Find where the given text appears and provide that cell's center as (X, Y) coordinate. 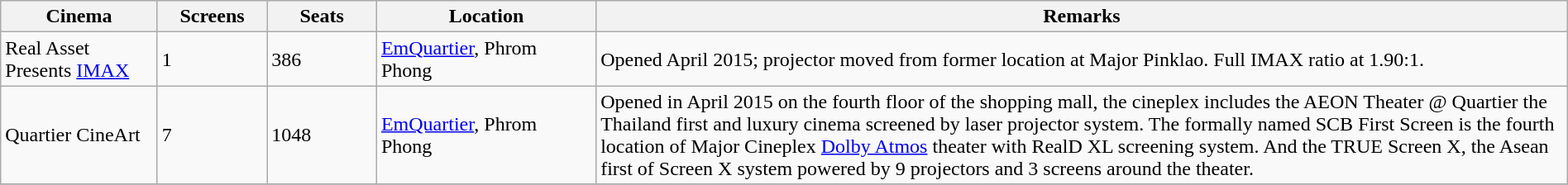
7 (212, 135)
Cinema (79, 17)
Real Asset Presents IMAX (79, 59)
1 (212, 59)
1048 (323, 135)
Opened April 2015; projector moved from former location at Major Pinklao. Full IMAX ratio at 1.90:1. (1082, 59)
Location (486, 17)
Remarks (1082, 17)
386 (323, 59)
Seats (323, 17)
Quartier CineArt (79, 135)
Screens (212, 17)
